Determine the (x, y) coordinate at the center of the cell enclosing the given text.  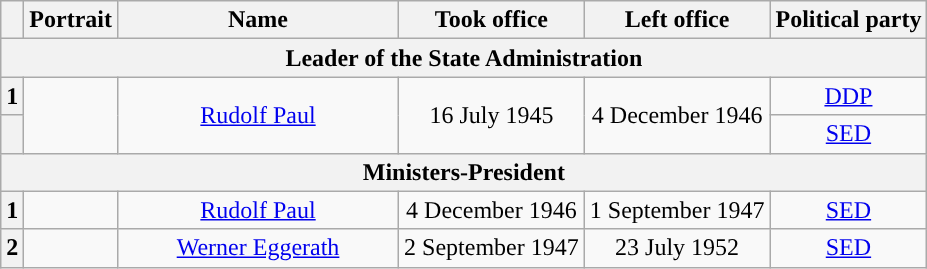
16 July 1945 (492, 115)
Leader of the State Administration (464, 58)
2 (12, 248)
Left office (677, 20)
Werner Eggerath (258, 248)
Name (258, 20)
2 September 1947 (492, 248)
Portrait (71, 20)
DDP (848, 96)
Ministers-President (464, 172)
23 July 1952 (677, 248)
Political party (848, 20)
1 September 1947 (677, 210)
Took office (492, 20)
